Return the [x, y] coordinate for the center point of the cell that contains the specified text.  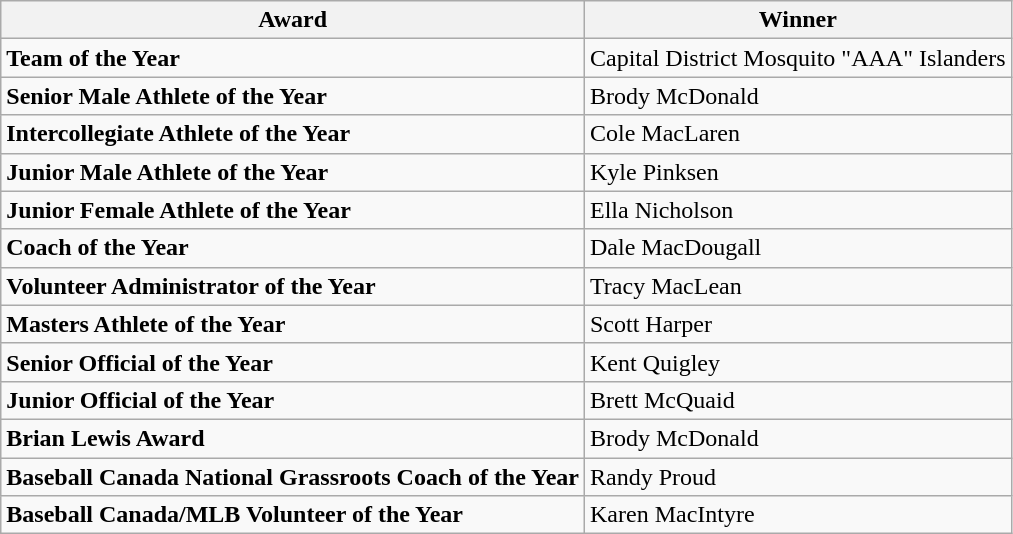
Dale MacDougall [798, 248]
Volunteer Administrator of the Year [293, 286]
Scott Harper [798, 324]
Winner [798, 20]
Junior Male Athlete of the Year [293, 172]
Masters Athlete of the Year [293, 324]
Karen MacIntyre [798, 515]
Senior Official of the Year [293, 362]
Cole MacLaren [798, 134]
Ella Nicholson [798, 210]
Capital District Mosquito "AAA" Islanders [798, 58]
Junior Female Athlete of the Year [293, 210]
Team of the Year [293, 58]
Baseball Canada/MLB Volunteer of the Year [293, 515]
Junior Official of the Year [293, 400]
Award [293, 20]
Kyle Pinksen [798, 172]
Brett McQuaid [798, 400]
Coach of the Year [293, 248]
Baseball Canada National Grassroots Coach of the Year [293, 477]
Tracy MacLean [798, 286]
Brian Lewis Award [293, 438]
Randy Proud [798, 477]
Intercollegiate Athlete of the Year [293, 134]
Senior Male Athlete of the Year [293, 96]
Kent Quigley [798, 362]
